Provide the (x, y) coordinate of the cell's center where the given text is located.  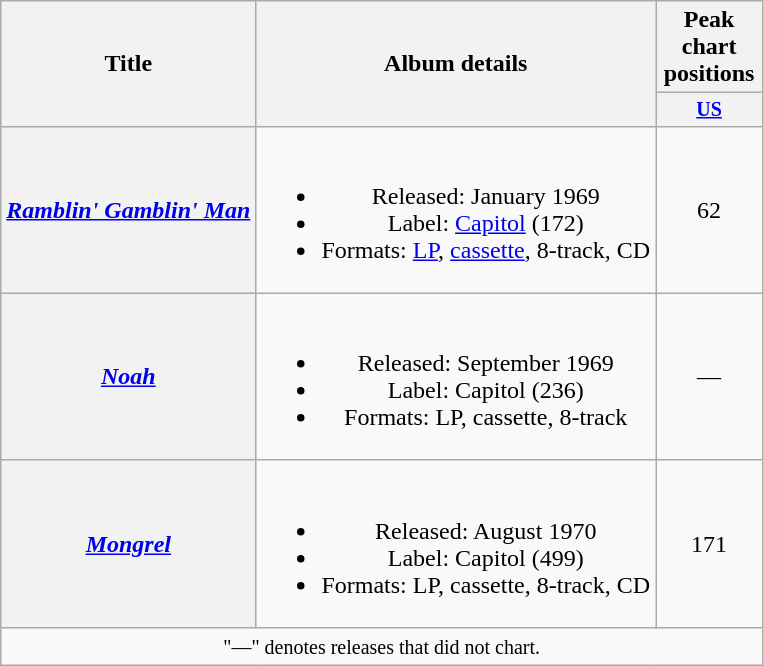
62 (710, 210)
US (710, 110)
Title (128, 64)
Released: August 1970Label: Capitol (499)Formats: LP, cassette, 8-track, CD (456, 544)
Album details (456, 64)
Released: September 1969Label: Capitol (236)Formats: LP, cassette, 8-track (456, 376)
— (710, 376)
Noah (128, 376)
Peak chart positions (710, 47)
Ramblin' Gamblin' Man (128, 210)
Mongrel (128, 544)
"—" denotes releases that did not chart. (382, 646)
171 (710, 544)
Released: January 1969Label: Capitol (172)Formats: LP, cassette, 8-track, CD (456, 210)
